Provide the [x, y] coordinate of the cell's center where the given text is located.  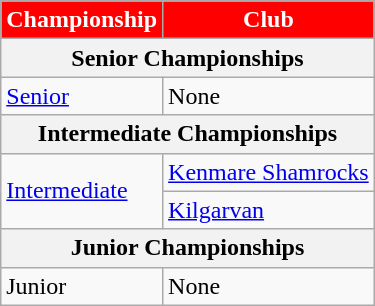
Senior [82, 96]
Junior Championships [188, 248]
Intermediate Championships [188, 134]
Junior [82, 286]
Kilgarvan [269, 210]
Senior Championships [188, 58]
Championship [82, 20]
Kenmare Shamrocks [269, 172]
Intermediate [82, 191]
Club [269, 20]
